Find where the given text appears and provide that cell's center as (x, y) coordinate. 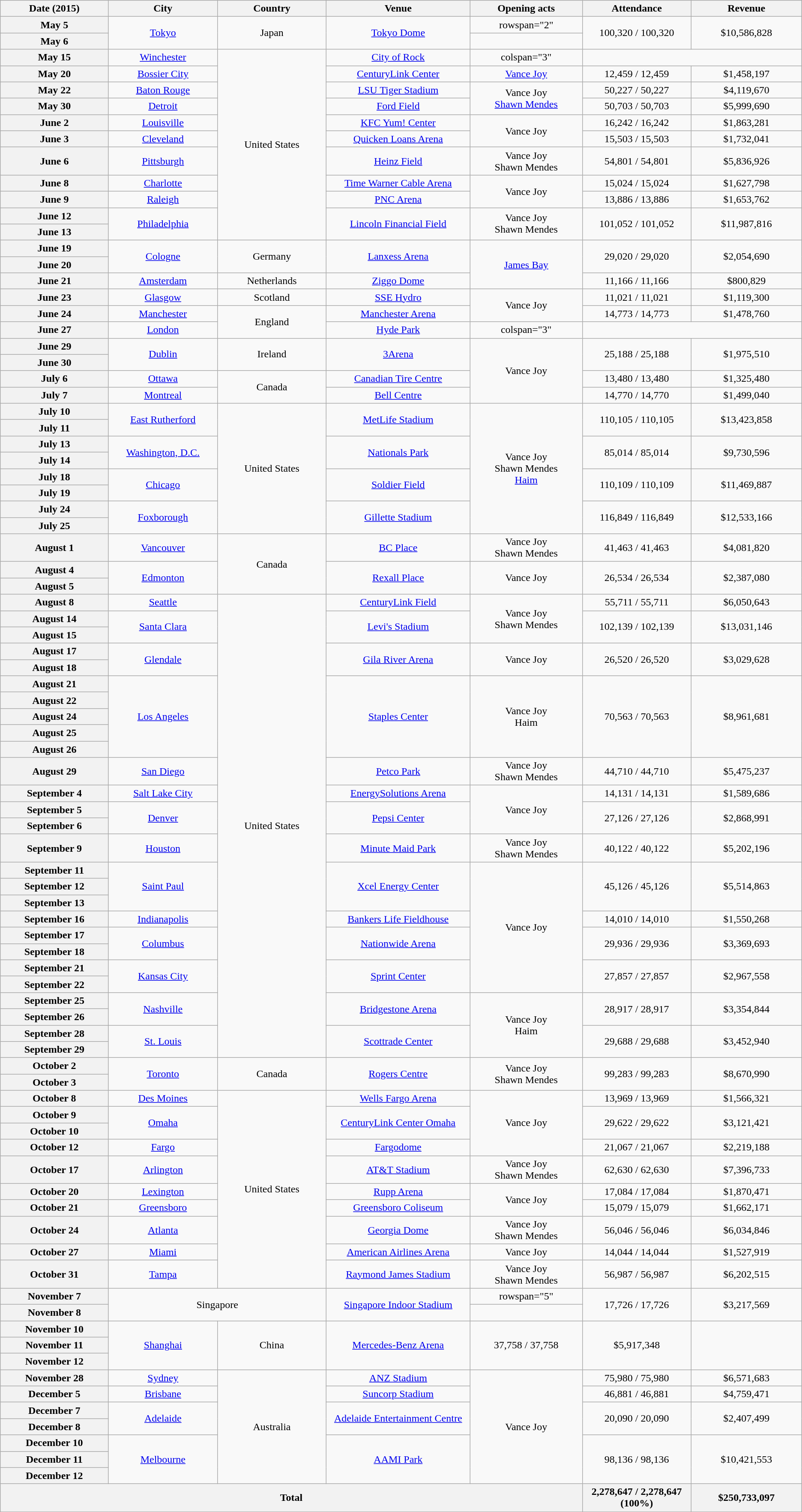
August 17 (54, 651)
29,020 / 29,020 (637, 257)
Gila River Arena (398, 659)
November 7 (54, 1296)
AT&T Stadium (398, 1170)
56,987 / 56,987 (637, 1274)
Mercedes-Benz Arena (398, 1345)
$3,121,421 (746, 1123)
Chicago (163, 485)
September 26 (54, 1017)
Xcel Energy Center (398, 886)
August 15 (54, 635)
41,463 / 41,463 (637, 548)
$4,759,471 (746, 1394)
$13,031,146 (746, 627)
December 10 (54, 1443)
May 22 (54, 90)
Germany (272, 257)
Lanxess Arena (398, 257)
May 20 (54, 74)
England (272, 322)
July 25 (54, 526)
September 17 (54, 935)
Foxborough (163, 518)
21,067 / 21,067 (637, 1147)
November 12 (54, 1362)
$250,733,097 (746, 1498)
July 11 (54, 428)
$10,586,828 (746, 33)
$1,589,686 (746, 793)
Manchester (163, 314)
Tampa (163, 1274)
Brisbane (163, 1394)
August 26 (54, 749)
$11,469,887 (746, 485)
Fargo (163, 1147)
Dublin (163, 354)
CenturyLink Center (398, 74)
September 18 (54, 952)
$2,868,991 (746, 818)
40,122 / 40,122 (637, 848)
$1,863,281 (746, 123)
13,969 / 13,969 (637, 1099)
85,014 / 85,014 (637, 452)
Georgia Dome (398, 1230)
20,090 / 20,090 (637, 1419)
September 21 (54, 968)
14,044 / 14,044 (637, 1252)
$3,029,628 (746, 659)
$6,202,515 (746, 1274)
October 17 (54, 1170)
October 3 (54, 1082)
Vancouver (163, 548)
Netherlands (272, 281)
Des Moines (163, 1099)
$6,571,683 (746, 1378)
Adelaide Entertainment Centre (398, 1419)
November 10 (54, 1329)
Sydney (163, 1378)
AAMI Park (398, 1459)
August 1 (54, 548)
Louisville (163, 123)
14,010 / 14,010 (637, 919)
Melbourne (163, 1459)
October 12 (54, 1147)
Singapore (217, 1304)
June 21 (54, 281)
Canadian Tire Centre (398, 379)
11,166 / 11,166 (637, 281)
MetLife Stadium (398, 419)
$1,653,762 (746, 199)
$1,566,321 (746, 1099)
Wells Fargo Arena (398, 1099)
$3,217,569 (746, 1304)
$5,917,348 (637, 1345)
China (272, 1345)
$4,081,820 (746, 548)
July 14 (54, 460)
June 9 (54, 199)
Venue (398, 9)
Nashville (163, 1009)
14,131 / 14,131 (637, 793)
Vance JoyShawn MendesHaim (526, 468)
Glendale (163, 659)
Greensboro (163, 1208)
December 5 (54, 1394)
Tokyo (163, 33)
Rogers Centre (398, 1074)
Heinz Field (398, 161)
May 5 (54, 25)
15,503 / 15,503 (637, 139)
Santa Clara (163, 627)
Winchester (163, 57)
$2,967,558 (746, 976)
KFC Yum! Center (398, 123)
$6,034,846 (746, 1230)
11,021 / 11,021 (637, 297)
Houston (163, 848)
Amsterdam (163, 281)
$10,421,553 (746, 1459)
Seattle (163, 602)
July 24 (54, 509)
Tokyo Dome (398, 33)
Cologne (163, 257)
25,188 / 25,188 (637, 354)
13,886 / 13,886 (637, 199)
$2,387,080 (746, 578)
$1,458,197 (746, 74)
$3,354,844 (746, 1009)
26,534 / 26,534 (637, 578)
50,703 / 50,703 (637, 106)
$2,054,690 (746, 257)
$5,202,196 (746, 848)
rowspan="5" (526, 1296)
Opening acts (526, 9)
15,079 / 15,079 (637, 1208)
LSU Tiger Stadium (398, 90)
44,710 / 44,710 (637, 771)
$2,407,499 (746, 1419)
Lincoln Financial Field (398, 224)
August 25 (54, 733)
June 19 (54, 249)
45,126 / 45,126 (637, 886)
Levi's Stadium (398, 627)
July 10 (54, 411)
September 5 (54, 810)
Nationals Park (398, 452)
June 13 (54, 232)
October 2 (54, 1066)
June 29 (54, 346)
Saint Paul (163, 886)
October 31 (54, 1274)
Glasgow (163, 297)
Pittsburgh (163, 161)
September 9 (54, 848)
27,857 / 27,857 (637, 976)
3Arena (398, 354)
December 7 (54, 1410)
December 8 (54, 1427)
Montreal (163, 395)
$12,533,166 (746, 518)
London (163, 330)
46,881 / 46,881 (637, 1394)
BC Place (398, 548)
September 4 (54, 793)
June 20 (54, 265)
Cleveland (163, 139)
Revenue (746, 9)
28,917 / 28,917 (637, 1009)
$6,050,643 (746, 602)
116,849 / 116,849 (637, 518)
Toronto (163, 1074)
Miami (163, 1252)
Charlotte (163, 183)
Philadelphia (163, 224)
Bossier City (163, 74)
Atlanta (163, 1230)
56,046 / 56,046 (637, 1230)
16,242 / 16,242 (637, 123)
August 18 (54, 668)
June 24 (54, 314)
Gillette Stadium (398, 518)
17,726 / 17,726 (637, 1304)
June 27 (54, 330)
August 21 (54, 684)
Australia (272, 1427)
June 3 (54, 139)
September 28 (54, 1033)
May 30 (54, 106)
October 10 (54, 1131)
September 6 (54, 826)
Raymond James Stadium (398, 1274)
Suncorp Stadium (398, 1394)
$1,478,760 (746, 314)
Ottawa (163, 379)
Washington, D.C. (163, 452)
$5,475,237 (746, 771)
December 11 (54, 1459)
$800,829 (746, 281)
$1,627,798 (746, 183)
$1,550,268 (746, 919)
12,459 / 12,459 (637, 74)
Rexall Place (398, 578)
May 6 (54, 41)
Soldier Field (398, 485)
ANZ Stadium (398, 1378)
Petco Park (398, 771)
San Diego (163, 771)
July 6 (54, 379)
Denver (163, 818)
St. Louis (163, 1041)
Omaha (163, 1123)
$2,219,188 (746, 1147)
Detroit (163, 106)
October 24 (54, 1230)
Quicken Loans Arena (398, 139)
Nationwide Arena (398, 943)
$1,975,510 (746, 354)
American Airlines Arena (398, 1252)
November 28 (54, 1378)
Rupp Arena (398, 1192)
James Bay (526, 265)
November 8 (54, 1312)
$9,730,596 (746, 452)
$1,325,480 (746, 379)
Columbus (163, 943)
September 29 (54, 1050)
110,109 / 110,109 (637, 485)
Manchester Arena (398, 314)
14,770 / 14,770 (637, 395)
$3,452,940 (746, 1041)
Adelaide (163, 1419)
15,024 / 15,024 (637, 183)
Minute Maid Park (398, 848)
17,084 / 17,084 (637, 1192)
$5,514,863 (746, 886)
August 8 (54, 602)
rowspan="2" (526, 25)
27,126 / 27,126 (637, 818)
Staples Center (398, 716)
$13,423,858 (746, 419)
PNC Arena (398, 199)
Scotland (272, 297)
$8,961,681 (746, 716)
June 23 (54, 297)
$1,870,471 (746, 1192)
Kansas City (163, 976)
Ford Field (398, 106)
29,622 / 29,622 (637, 1123)
Date (2015) (54, 9)
Raleigh (163, 199)
June 8 (54, 183)
Attendance (637, 9)
September 22 (54, 984)
Fargodome (398, 1147)
Arlington (163, 1170)
September 16 (54, 919)
City of Rock (398, 57)
September 12 (54, 886)
99,283 / 99,283 (637, 1074)
City (163, 9)
$7,396,733 (746, 1170)
62,630 / 62,630 (637, 1170)
14,773 / 14,773 (637, 314)
Greensboro Coliseum (398, 1208)
Total (291, 1498)
29,936 / 29,936 (637, 943)
East Rutherford (163, 419)
Country (272, 9)
Scottrade Center (398, 1041)
Bankers Life Fieldhouse (398, 919)
June 6 (54, 161)
September 25 (54, 1000)
2,278,647 / 2,278,647 (100%) (637, 1498)
August 14 (54, 619)
August 22 (54, 700)
Lexington (163, 1192)
EnergySolutions Arena (398, 793)
October 20 (54, 1192)
70,563 / 70,563 (637, 716)
June 30 (54, 362)
August 29 (54, 771)
$1,499,040 (746, 395)
55,711 / 55,711 (637, 602)
Japan (272, 33)
Singapore Indoor Stadium (398, 1304)
May 15 (54, 57)
Hyde Park (398, 330)
$1,662,171 (746, 1208)
CenturyLink Field (398, 602)
37,758 / 37,758 (526, 1345)
98,136 / 98,136 (637, 1459)
Pepsi Center (398, 818)
Shanghai (163, 1345)
Edmonton (163, 578)
101,052 / 101,052 (637, 224)
$1,527,919 (746, 1252)
29,688 / 29,688 (637, 1041)
Ziggo Dome (398, 281)
November 11 (54, 1345)
October 27 (54, 1252)
Indianapolis (163, 919)
October 9 (54, 1115)
December 12 (54, 1476)
August 4 (54, 570)
50,227 / 50,227 (637, 90)
$5,999,690 (746, 106)
Bridgestone Arena (398, 1009)
13,480 / 13,480 (637, 379)
July 18 (54, 477)
August 5 (54, 586)
June 2 (54, 123)
July 19 (54, 493)
Bell Centre (398, 395)
October 8 (54, 1099)
July 7 (54, 395)
September 11 (54, 870)
$11,987,816 (746, 224)
Ireland (272, 354)
Sprint Center (398, 976)
SSE Hydro (398, 297)
August 24 (54, 716)
Los Angeles (163, 716)
100,320 / 100,320 (637, 33)
Salt Lake City (163, 793)
102,139 / 102,139 (637, 627)
June 12 (54, 216)
$8,670,990 (746, 1074)
Time Warner Cable Arena (398, 183)
54,801 / 54,801 (637, 161)
$1,119,300 (746, 297)
September 13 (54, 903)
26,520 / 26,520 (637, 659)
110,105 / 110,105 (637, 419)
$4,119,670 (746, 90)
75,980 / 75,980 (637, 1378)
$5,836,926 (746, 161)
$1,732,041 (746, 139)
October 21 (54, 1208)
$3,369,693 (746, 943)
July 13 (54, 444)
Baton Rouge (163, 90)
CenturyLink Center Omaha (398, 1123)
